Output the [X, Y] coordinate of the center of the cell containing the given text.  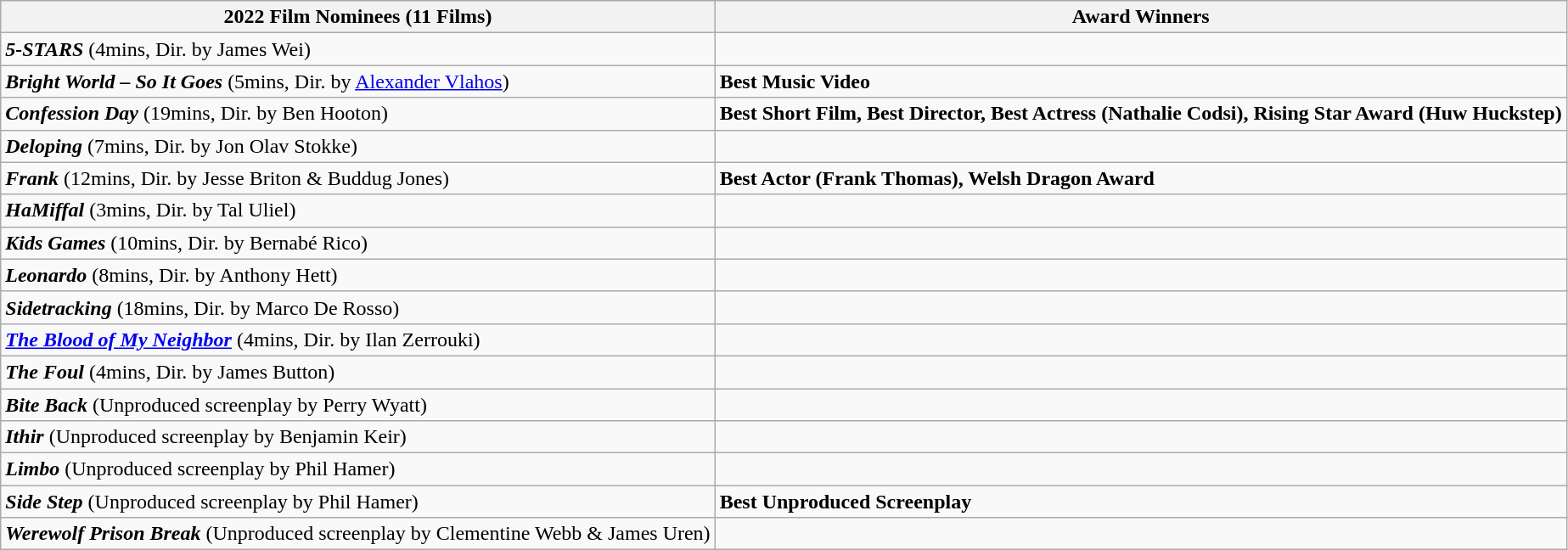
Best Music Video [1141, 81]
The Foul (4mins, Dir. by James Button) [358, 372]
Sidetracking (18mins, Dir. by Marco De Rosso) [358, 307]
Best Short Film, Best Director, Best Actress (Nathalie Codsi), Rising Star Award (Huw Huckstep) [1141, 114]
Confession Day (19mins, Dir. by Ben Hooton) [358, 114]
Best Actor (Frank Thomas), Welsh Dragon Award [1141, 178]
Bite Back (Unproduced screenplay by Perry Wyatt) [358, 405]
Frank (12mins, Dir. by Jesse Briton & Buddug Jones) [358, 178]
Deloping (7mins, Dir. by Jon Olav Stokke) [358, 146]
The Blood of My Neighbor (4mins, Dir. by Ilan Zerrouki) [358, 340]
HaMiffal (3mins, Dir. by Tal Uliel) [358, 210]
5-STARS (4mins, Dir. by James Wei) [358, 49]
Side Step (Unproduced screenplay by Phil Hamer) [358, 502]
Best Unproduced Screenplay [1141, 502]
Werewolf Prison Break (Unproduced screenplay by Clementine Webb & James Uren) [358, 534]
Bright World – So It Goes (5mins, Dir. by Alexander Vlahos) [358, 81]
Leonardo (8mins, Dir. by Anthony Hett) [358, 275]
Kids Games (10mins, Dir. by Bernabé Rico) [358, 243]
Limbo (Unproduced screenplay by Phil Hamer) [358, 469]
2022 Film Nominees (11 Films) [358, 17]
Award Winners [1141, 17]
Ithir (Unproduced screenplay by Benjamin Keir) [358, 437]
